From the cell containing the given text, extract its center point as [x, y] coordinate. 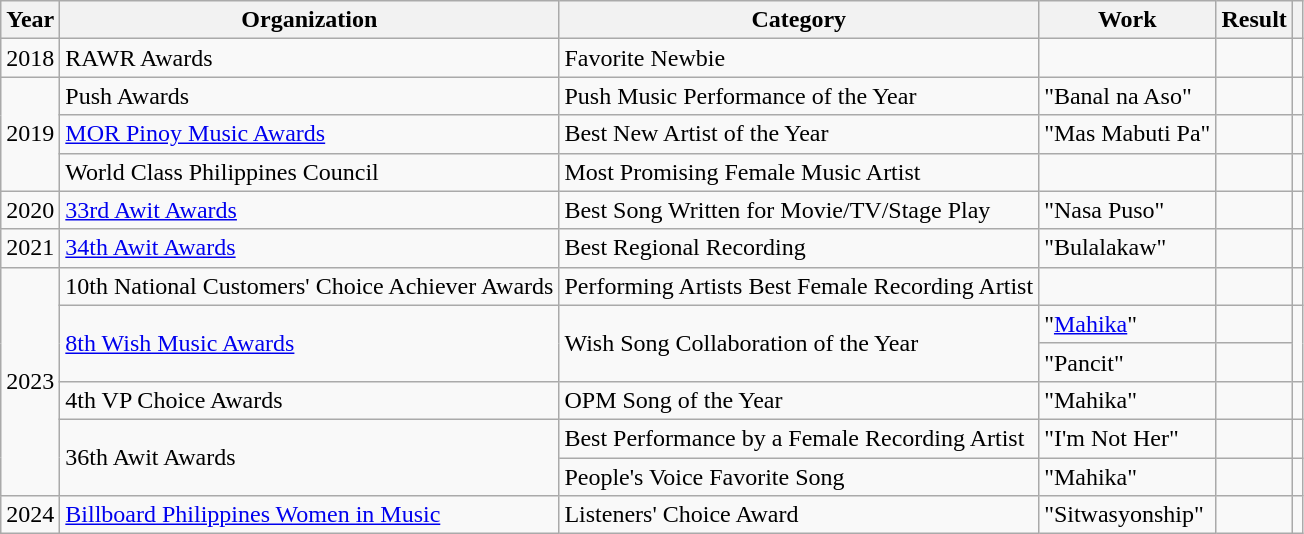
MOR Pinoy Music Awards [310, 134]
"Banal na Aso" [1128, 96]
"Mas Mabuti Pa" [1128, 134]
2023 [30, 381]
RAWR Awards [310, 58]
Wish Song Collaboration of the Year [799, 343]
Organization [310, 20]
34th Awit Awards [310, 248]
"Bulalakaw" [1128, 248]
2024 [30, 515]
Push Awards [310, 96]
Push Music Performance of the Year [799, 96]
36th Awit Awards [310, 457]
8th Wish Music Awards [310, 343]
Listeners' Choice Award [799, 515]
2020 [30, 210]
Result [1254, 20]
Best Performance by a Female Recording Artist [799, 438]
Work [1128, 20]
4th VP Choice Awards [310, 400]
"I'm Not Her" [1128, 438]
Category [799, 20]
Most Promising Female Music Artist [799, 172]
Best Song Written for Movie/TV/Stage Play [799, 210]
2021 [30, 248]
OPM Song of the Year [799, 400]
"Nasa Puso" [1128, 210]
Best New Artist of the Year [799, 134]
Billboard Philippines Women in Music [310, 515]
Best Regional Recording [799, 248]
Favorite Newbie [799, 58]
33rd Awit Awards [310, 210]
2018 [30, 58]
World Class Philippines Council [310, 172]
Performing Artists Best Female Recording Artist [799, 286]
"Pancit" [1128, 362]
People's Voice Favorite Song [799, 477]
10th National Customers' Choice Achiever Awards [310, 286]
Year [30, 20]
"Sitwasyonship" [1128, 515]
2019 [30, 134]
